From the cell containing the given text, extract its center point as (x, y) coordinate. 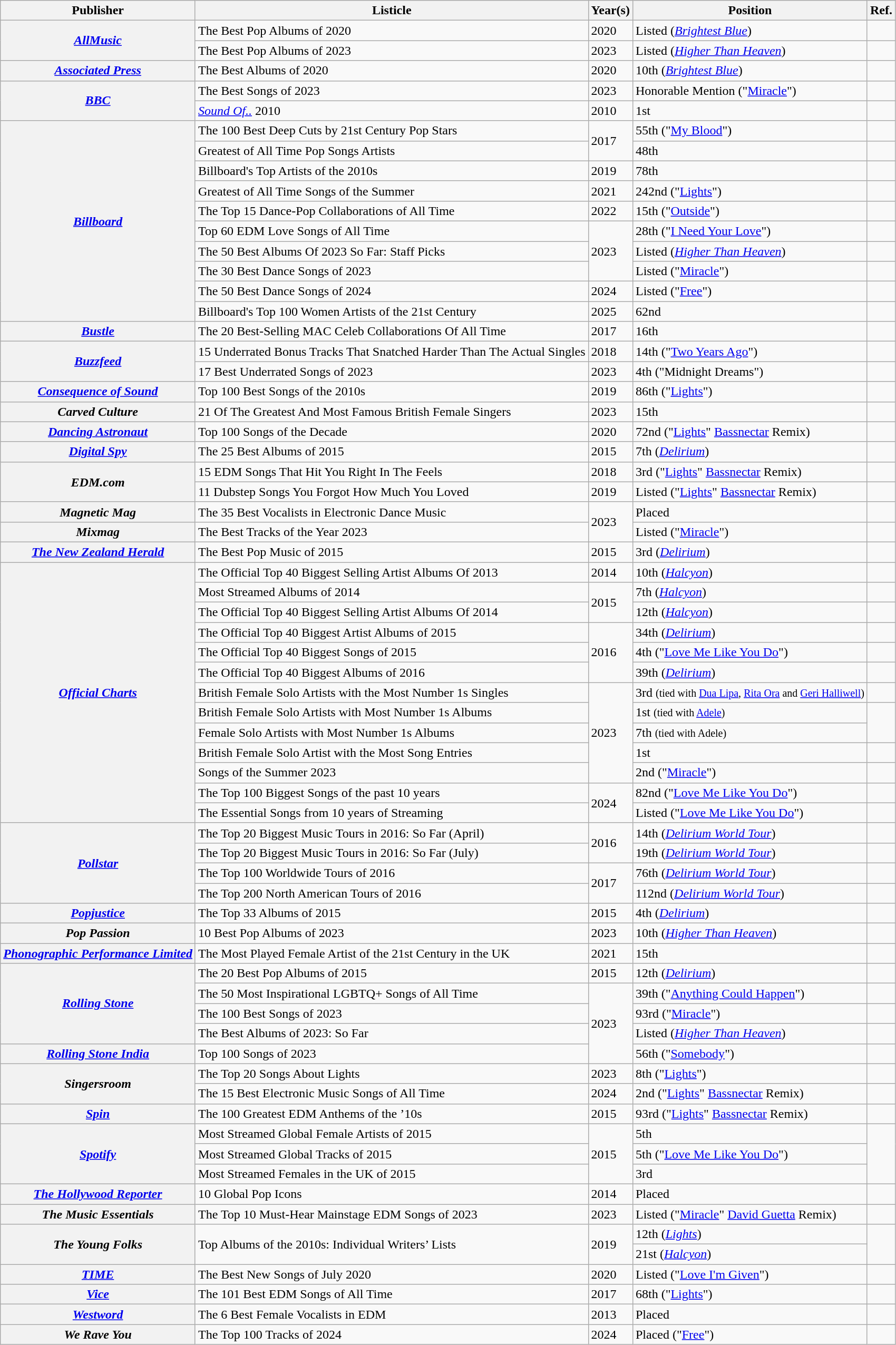
14th ("Two Years Ago") (749, 352)
The Top 10 Must-Hear Mainstage EDM Songs of 2023 (392, 1214)
The 25 Best Albums of 2015 (392, 452)
Associated Press (98, 71)
2025 (610, 311)
The Music Essentials (98, 1214)
Pop Passion (98, 933)
39th (Delirium) (749, 672)
The New Zealand Herald (98, 552)
TIME (98, 1274)
Buzzfeed (98, 362)
Honorable Mention ("Miracle") (749, 91)
93rd ("Miracle") (749, 1013)
Official Charts (98, 693)
62nd (749, 311)
Most Streamed Females in the UK of 2015 (392, 1174)
The Top 20 Biggest Music Tours in 2016: So Far (April) (392, 833)
Listed ("Lights" Bassnectar Remix) (749, 492)
The Best Albums of 2023: So Far (392, 1034)
The Essential Songs from 10 years of Streaming (392, 813)
The 101 Best EDM Songs of All Time (392, 1294)
15th ("Outside") (749, 211)
34th (Delirium) (749, 632)
British Female Solo Artists with Most Number 1s Albums (392, 713)
Most Streamed Global Tracks of 2015 (392, 1154)
The Top 15 Dance-Pop Collaborations of All Time (392, 211)
4th (Delirium) (749, 913)
2010 (610, 111)
The 30 Best Dance Songs of 2023 (392, 271)
7th (tied with Adele) (749, 733)
Bustle (98, 332)
Top 100 Songs of 2023 (392, 1054)
The 35 Best Vocalists in Electronic Dance Music (392, 512)
Top 100 Songs of the Decade (392, 432)
10th (Brightest Blue) (749, 71)
2nd ("Miracle") (749, 773)
21st (Halcyon) (749, 1254)
10th (Halcyon) (749, 572)
82nd ("Love Me Like You Do") (749, 793)
Billboard's Top Artists of the 2010s (392, 171)
Listicle (392, 11)
BBC (98, 101)
The 100 Best Songs of 2023 (392, 1013)
The 15 Best Electronic Music Songs of All Time (392, 1094)
56th ("Somebody") (749, 1054)
Publisher (98, 11)
4th ("Love Me Like You Do") (749, 652)
Year(s) (610, 11)
Spotify (98, 1154)
5th ("Love Me Like You Do") (749, 1154)
The Top 20 Songs About Lights (392, 1074)
EDM.com (98, 482)
21 Of The Greatest And Most Famous British Female Singers (392, 412)
Mixmag (98, 532)
British Female Solo Artist with the Most Song Entries (392, 753)
The Best Songs of 2023 (392, 91)
Greatest of All Time Pop Songs Artists (392, 151)
10 Best Pop Albums of 2023 (392, 933)
The Official Top 40 Biggest Artist Albums of 2015 (392, 632)
55th ("My Blood") (749, 131)
The Hollywood Reporter (98, 1194)
10th (Higher Than Heaven) (749, 933)
Rolling Stone (98, 1003)
The 50 Most Inspirational LGBTQ+ Songs of All Time (392, 993)
Listed ("Love I'm Given") (749, 1274)
Vice (98, 1294)
12th (Halcyon) (749, 612)
The 20 Best-Selling MAC Celeb Collaborations Of All Time (392, 332)
Carved Culture (98, 412)
11 Dubstep Songs You Forgot How Much You Loved (392, 492)
78th (749, 171)
The 100 Best Deep Cuts by 21st Century Pop Stars (392, 131)
Listed ("Miracle" David Guetta Remix) (749, 1214)
86th ("Lights") (749, 392)
12th (Lights) (749, 1234)
The Best Albums of 2020 (392, 71)
3rd (Delirium) (749, 552)
Sound Of.. 2010 (392, 111)
93rd ("Lights" Bassnectar Remix) (749, 1114)
7th (Halcyon) (749, 592)
Listed (Brightest Blue) (749, 31)
The Official Top 40 Biggest Selling Artist Albums Of 2014 (392, 612)
Billboard (98, 221)
Magnetic Mag (98, 512)
Rolling Stone India (98, 1054)
The 100 Greatest EDM Anthems of the ’10s (392, 1114)
Top 100 Best Songs of the 2010s (392, 392)
The 20 Best Pop Albums of 2015 (392, 973)
The Top 100 Biggest Songs of the past 10 years (392, 793)
Digital Spy (98, 452)
2nd ("Lights" Bassnectar Remix) (749, 1094)
Position (749, 11)
Placed ("Free") (749, 1334)
The Official Top 40 Biggest Songs of 2015 (392, 652)
Listed ("Love Me Like You Do") (749, 813)
48th (749, 151)
The Best Pop Music of 2015 (392, 552)
Top 60 EDM Love Songs of All Time (392, 231)
Most Streamed Albums of 2014 (392, 592)
Dancing Astronaut (98, 432)
14th (Delirium World Tour) (749, 833)
Billboard's Top 100 Women Artists of the 21st Century (392, 311)
72nd ("Lights" Bassnectar Remix) (749, 432)
The 50 Best Dance Songs of 2024 (392, 291)
Consequence of Sound (98, 392)
Most Streamed Global Female Artists of 2015 (392, 1134)
Listed ("Free") (749, 291)
The Best Pop Albums of 2020 (392, 31)
68th ("Lights") (749, 1294)
1st (tied with Adele) (749, 713)
The Official Top 40 Biggest Selling Artist Albums Of 2013 (392, 572)
The Most Played Female Artist of the 21st Century in the UK (392, 953)
The Official Top 40 Biggest Albums of 2016 (392, 672)
The Best Pop Albums of 2023 (392, 51)
15 Underrated Bonus Tracks That Snatched Harder Than The Actual Singles (392, 352)
The Top 20 Biggest Music Tours in 2016: So Far (July) (392, 853)
The Top 100 Tracks of 2024 (392, 1334)
2013 (610, 1314)
112nd (Delirium World Tour) (749, 893)
15 EDM Songs That Hit You Right In The Feels (392, 472)
76th (Delirium World Tour) (749, 873)
242nd ("Lights") (749, 191)
The Top 100 Worldwide Tours of 2016 (392, 873)
8th ("Lights") (749, 1074)
AllMusic (98, 41)
3rd (749, 1174)
Songs of the Summer 2023 (392, 773)
The 6 Best Female Vocalists in EDM (392, 1314)
We Rave You (98, 1334)
The Young Folks (98, 1244)
Singersroom (98, 1084)
The Top 33 Albums of 2015 (392, 913)
Phonographic Performance Limited (98, 953)
Pollstar (98, 863)
4th ("Midnight Dreams") (749, 372)
The Top 200 North American Tours of 2016 (392, 893)
7th (Delirium) (749, 452)
The 50 Best Albums Of 2023 So Far: Staff Picks (392, 251)
10 Global Pop Icons (392, 1194)
3rd ("Lights" Bassnectar Remix) (749, 472)
5th (749, 1134)
16th (749, 332)
39th ("Anything Could Happen") (749, 993)
Greatest of All Time Songs of the Summer (392, 191)
Westword (98, 1314)
Top Albums of the 2010s: Individual Writers’ Lists (392, 1244)
3rd (tied with Dua Lipa, Rita Ora and Geri Halliwell) (749, 693)
28th ("I Need Your Love") (749, 231)
The Best New Songs of July 2020 (392, 1274)
19th (Delirium World Tour) (749, 853)
The Best Tracks of the Year 2023 (392, 532)
2022 (610, 211)
Ref. (881, 11)
British Female Solo Artists with the Most Number 1s Singles (392, 693)
12th (Delirium) (749, 973)
Spin (98, 1114)
Popjustice (98, 913)
Female Solo Artists with Most Number 1s Albums (392, 733)
17 Best Underrated Songs of 2023 (392, 372)
